Pinpoint the cell where the given text exists, returning its [x, y] midpoint coordinate. 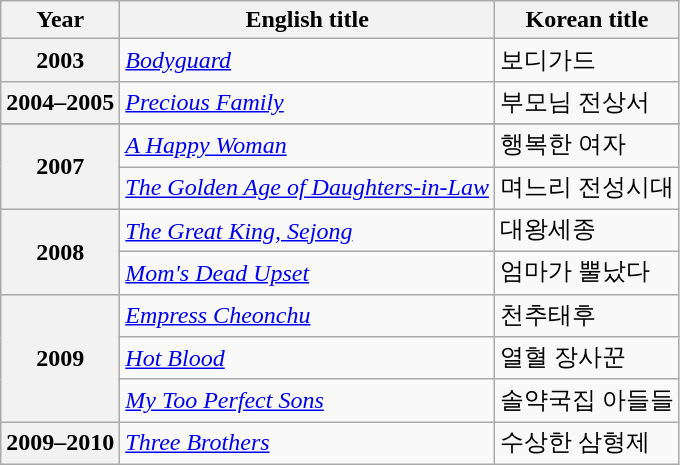
Year [60, 20]
Empress Cheonchu [308, 316]
Mom's Dead Upset [308, 274]
The Great King, Sejong [308, 230]
A Happy Woman [308, 146]
Precious Family [308, 102]
수상한 삼형제 [586, 444]
대왕세종 [586, 230]
2009 [60, 358]
The Golden Age of Daughters-in-Law [308, 188]
2004–2005 [60, 102]
부모님 전상서 [586, 102]
엄마가 뿔났다 [586, 274]
행복한 여자 [586, 146]
2003 [60, 60]
Korean title [586, 20]
English title [308, 20]
2009–2010 [60, 444]
My Too Perfect Sons [308, 400]
천추태후 [586, 316]
Three Brothers [308, 444]
Hot Blood [308, 358]
Bodyguard [308, 60]
솔약국집 아들들 [586, 400]
2007 [60, 166]
보디가드 [586, 60]
열혈 장사꾼 [586, 358]
2008 [60, 252]
며느리 전성시대 [586, 188]
